Provide the [X, Y] coordinate of the cell's center where the given text is located.  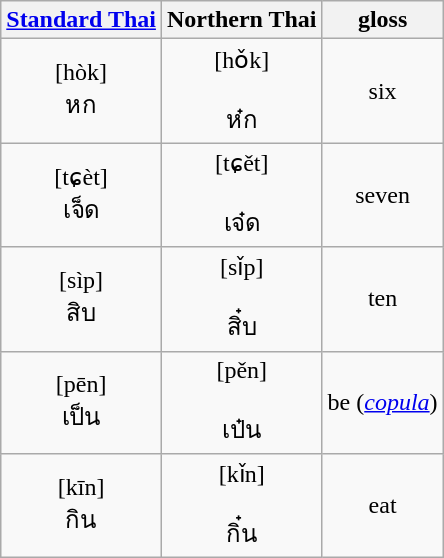
be (copula) [382, 402]
[kīn]กิน [82, 506]
[hǒk]ห๋ก [242, 91]
[kǐn]กิ๋น [242, 506]
eat [382, 506]
seven [382, 195]
Northern Thai [242, 20]
[tɕèt]เจ็ด [82, 195]
[pěn]เป๋น [242, 402]
six [382, 91]
[sǐp]สิ๋บ [242, 299]
[sìp]สิบ [82, 299]
[pēn]เป็น [82, 402]
gloss [382, 20]
ten [382, 299]
Standard Thai [82, 20]
[tɕět]เจ๋ด [242, 195]
[hòk]หก [82, 91]
